Return the [x, y] coordinate for the center point of the cell that contains the specified text.  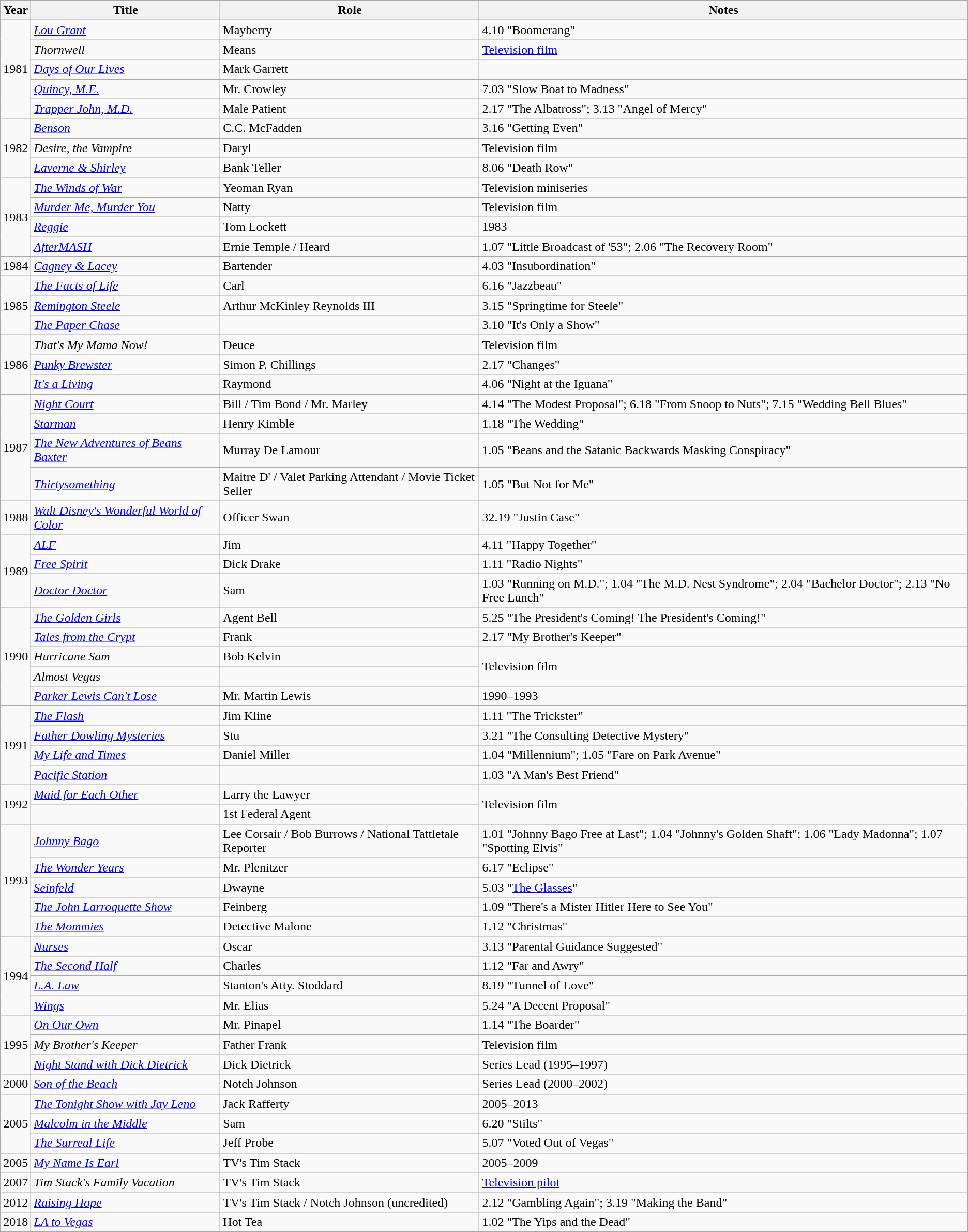
Daryl [350, 148]
Thornwell [126, 50]
1.12 "Far and Awry" [723, 966]
Mr. Crowley [350, 89]
Deuce [350, 345]
Benson [126, 128]
4.10 "Boomerang" [723, 30]
Johnny Bago [126, 841]
2012 [16, 1202]
Pacific Station [126, 775]
Daniel Miller [350, 755]
Ernie Temple / Heard [350, 247]
1.18 "The Wedding" [723, 424]
Henry Kimble [350, 424]
2018 [16, 1222]
Seinfeld [126, 887]
4.11 "Happy Together" [723, 544]
3.21 "The Consulting Detective Mystery" [723, 735]
4.14 "The Modest Proposal"; 6.18 "From Snoop to Nuts"; 7.15 "Wedding Bell Blues" [723, 404]
1993 [16, 880]
Mark Garrett [350, 69]
Jim Kline [350, 716]
Desire, the Vampire [126, 148]
1.11 "Radio Nights" [723, 564]
6.16 "Jazzbeau" [723, 286]
Notch Johnson [350, 1084]
Tim Stack's Family Vacation [126, 1182]
8.19 "Tunnel of Love" [723, 986]
Jim [350, 544]
Raymond [350, 384]
The John Larroquette Show [126, 907]
Bill / Tim Bond / Mr. Marley [350, 404]
ALF [126, 544]
Mr. Pinapel [350, 1025]
Days of Our Lives [126, 69]
1982 [16, 148]
Charles [350, 966]
8.06 "Death Row" [723, 168]
Raising Hope [126, 1202]
Simon P. Chillings [350, 365]
Thirtysomething [126, 484]
1987 [16, 447]
Night Court [126, 404]
Television pilot [723, 1182]
LA to Vegas [126, 1222]
2005–2013 [723, 1104]
Notes [723, 10]
1.12 "Christmas" [723, 926]
The Tonight Show with Jay Leno [126, 1104]
1990–1993 [723, 696]
Dick Dietrick [350, 1064]
The Paper Chase [126, 325]
Murray De Lamour [350, 450]
TV's Tim Stack / Notch Johnson (uncredited) [350, 1202]
Bartender [350, 266]
Role [350, 10]
Tales from the Crypt [126, 637]
1991 [16, 745]
1989 [16, 571]
Means [350, 50]
Feinberg [350, 907]
1984 [16, 266]
Malcolm in the Middle [126, 1123]
My Name Is Earl [126, 1163]
1992 [16, 804]
1.04 "Millennium"; 1.05 "Fare on Park Avenue" [723, 755]
Laverne & Shirley [126, 168]
1.09 "There's a Mister Hitler Here to See You" [723, 907]
Agent Bell [350, 617]
2000 [16, 1084]
6.20 "Stilts" [723, 1123]
2.17 "Changes" [723, 365]
Trapper John, M.D. [126, 109]
1994 [16, 975]
Mr. Plenitzer [350, 867]
Tom Lockett [350, 227]
On Our Own [126, 1025]
Maitre D' / Valet Parking Attendant / Movie Ticket Seller [350, 484]
1988 [16, 517]
The Winds of War [126, 187]
That's My Mama Now! [126, 345]
Mr. Martin Lewis [350, 696]
Mayberry [350, 30]
1.05 "Beans and the Satanic Backwards Masking Conspiracy" [723, 450]
Walt Disney's Wonderful World of Color [126, 517]
1995 [16, 1045]
Parker Lewis Can't Lose [126, 696]
Carl [350, 286]
Arthur McKinley Reynolds III [350, 306]
1.14 "The Boarder" [723, 1025]
3.15 "Springtime for Steele" [723, 306]
1.02 "The Yips and the Dead" [723, 1222]
1.03 "Running on M.D."; 1.04 "The M.D. Nest Syndrome"; 2.04 "Bachelor Doctor"; 2.13 "No Free Lunch" [723, 591]
4.03 "Insubordination" [723, 266]
1.07 "Little Broadcast of '53"; 2.06 "The Recovery Room" [723, 247]
Bob Kelvin [350, 657]
2007 [16, 1182]
Son of the Beach [126, 1084]
Nurses [126, 946]
AfterMASH [126, 247]
5.07 "Voted Out of Vegas" [723, 1143]
1.01 "Johnny Bago Free at Last"; 1.04 "Johnny's Golden Shaft"; 1.06 "Lady Madonna"; 1.07 "Spotting Elvis" [723, 841]
Doctor Doctor [126, 591]
Lee Corsair / Bob Burrows / National Tattletale Reporter [350, 841]
5.03 "The Glasses" [723, 887]
Hurricane Sam [126, 657]
1st Federal Agent [350, 814]
Punky Brewster [126, 365]
Yeoman Ryan [350, 187]
Title [126, 10]
Free Spirit [126, 564]
Father Dowling Mysteries [126, 735]
Mr. Elias [350, 1005]
Night Stand with Dick Dietrick [126, 1064]
3.13 "Parental Guidance Suggested" [723, 946]
Stanton's Atty. Stoddard [350, 986]
Male Patient [350, 109]
Maid for Each Other [126, 794]
2.17 "My Brother's Keeper" [723, 637]
2.17 "The Albatross"; 3.13 "Angel of Mercy" [723, 109]
Father Frank [350, 1045]
5.24 "A Decent Proposal" [723, 1005]
1985 [16, 306]
1990 [16, 656]
Almost Vegas [126, 677]
The Surreal Life [126, 1143]
The Second Half [126, 966]
The Facts of Life [126, 286]
Bank Teller [350, 168]
Dwayne [350, 887]
Lou Grant [126, 30]
Television miniseries [723, 187]
The Flash [126, 716]
5.25 "The President's Coming! The President's Coming!" [723, 617]
Oscar [350, 946]
Stu [350, 735]
Remington Steele [126, 306]
3.10 "It's Only a Show" [723, 325]
Cagney & Lacey [126, 266]
Dick Drake [350, 564]
1.03 "A Man's Best Friend" [723, 775]
Series Lead (2000–2002) [723, 1084]
Quincy, M.E. [126, 89]
Detective Malone [350, 926]
It's a Living [126, 384]
My Life and Times [126, 755]
1986 [16, 365]
1.11 "The Trickster" [723, 716]
Hot Tea [350, 1222]
Murder Me, Murder You [126, 207]
C.C. McFadden [350, 128]
Officer Swan [350, 517]
Wings [126, 1005]
4.06 "Night at the Iguana" [723, 384]
Larry the Lawyer [350, 794]
Reggie [126, 227]
Year [16, 10]
The Golden Girls [126, 617]
3.16 "Getting Even" [723, 128]
My Brother's Keeper [126, 1045]
The Mommies [126, 926]
Frank [350, 637]
1981 [16, 69]
Series Lead (1995–1997) [723, 1064]
The Wonder Years [126, 867]
Starman [126, 424]
L.A. Law [126, 986]
2005–2009 [723, 1163]
1.05 "But Not for Me" [723, 484]
Natty [350, 207]
2.12 "Gambling Again"; 3.19 "Making the Band" [723, 1202]
The New Adventures of Beans Baxter [126, 450]
6.17 "Eclipse" [723, 867]
Jack Rafferty [350, 1104]
7.03 "Slow Boat to Madness" [723, 89]
Jeff Probe [350, 1143]
32.19 "Justin Case" [723, 517]
